Pinpoint the cell where the given text exists, returning its [X, Y] midpoint coordinate. 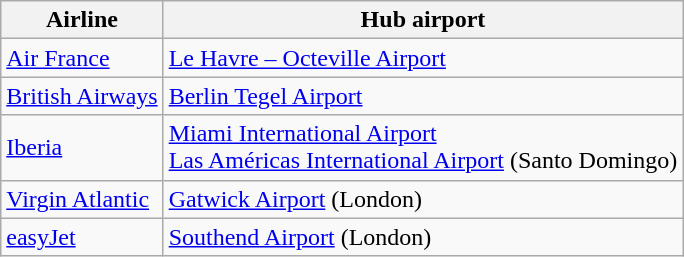
Le Havre – Octeville Airport [423, 58]
easyJet [82, 237]
Iberia [82, 148]
Southend Airport (London) [423, 237]
Berlin Tegel Airport [423, 96]
Airline [82, 20]
Air France [82, 58]
Miami International Airport Las Américas International Airport (Santo Domingo) [423, 148]
Hub airport [423, 20]
Gatwick Airport (London) [423, 199]
British Airways [82, 96]
Virgin Atlantic [82, 199]
